From the cell containing the given text, extract its center point as [x, y] coordinate. 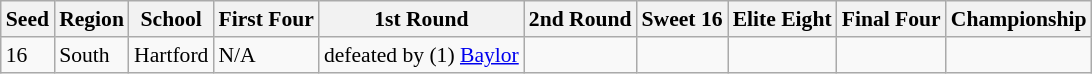
2nd Round [580, 19]
Seed [28, 19]
South [92, 55]
Championship [1019, 19]
Hartford [171, 55]
School [171, 19]
defeated by (1) Baylor [422, 55]
Region [92, 19]
Final Four [892, 19]
First Four [266, 19]
1st Round [422, 19]
N/A [266, 55]
16 [28, 55]
Sweet 16 [682, 19]
Elite Eight [782, 19]
